Determine the (x, y) coordinate at the center of the cell enclosing the given text.  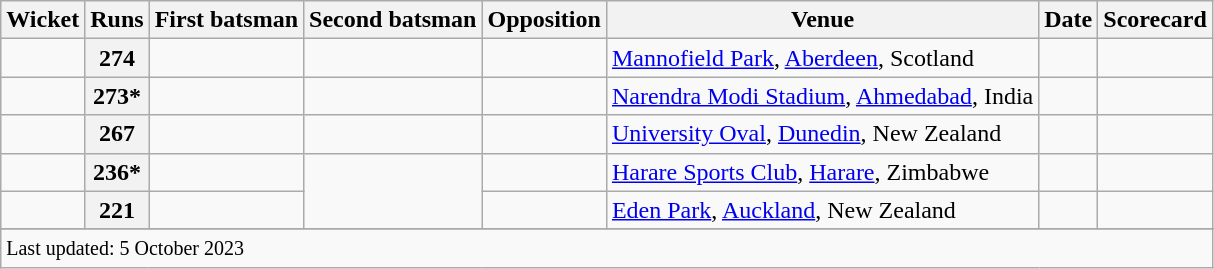
Runs (117, 20)
273* (117, 96)
Scorecard (1156, 20)
Harare Sports Club, Harare, Zimbabwe (822, 172)
Narendra Modi Stadium, Ahmedabad, India (822, 96)
236* (117, 172)
Last updated: 5 October 2023 (607, 248)
Venue (822, 20)
274 (117, 58)
221 (117, 210)
First batsman (226, 20)
Opposition (544, 20)
267 (117, 134)
Date (1068, 20)
University Oval, Dunedin, New Zealand (822, 134)
Wicket (43, 20)
Second batsman (393, 20)
Mannofield Park, Aberdeen, Scotland (822, 58)
Eden Park, Auckland, New Zealand (822, 210)
